Determine the (x, y) coordinate at the center of the cell enclosing the given text.  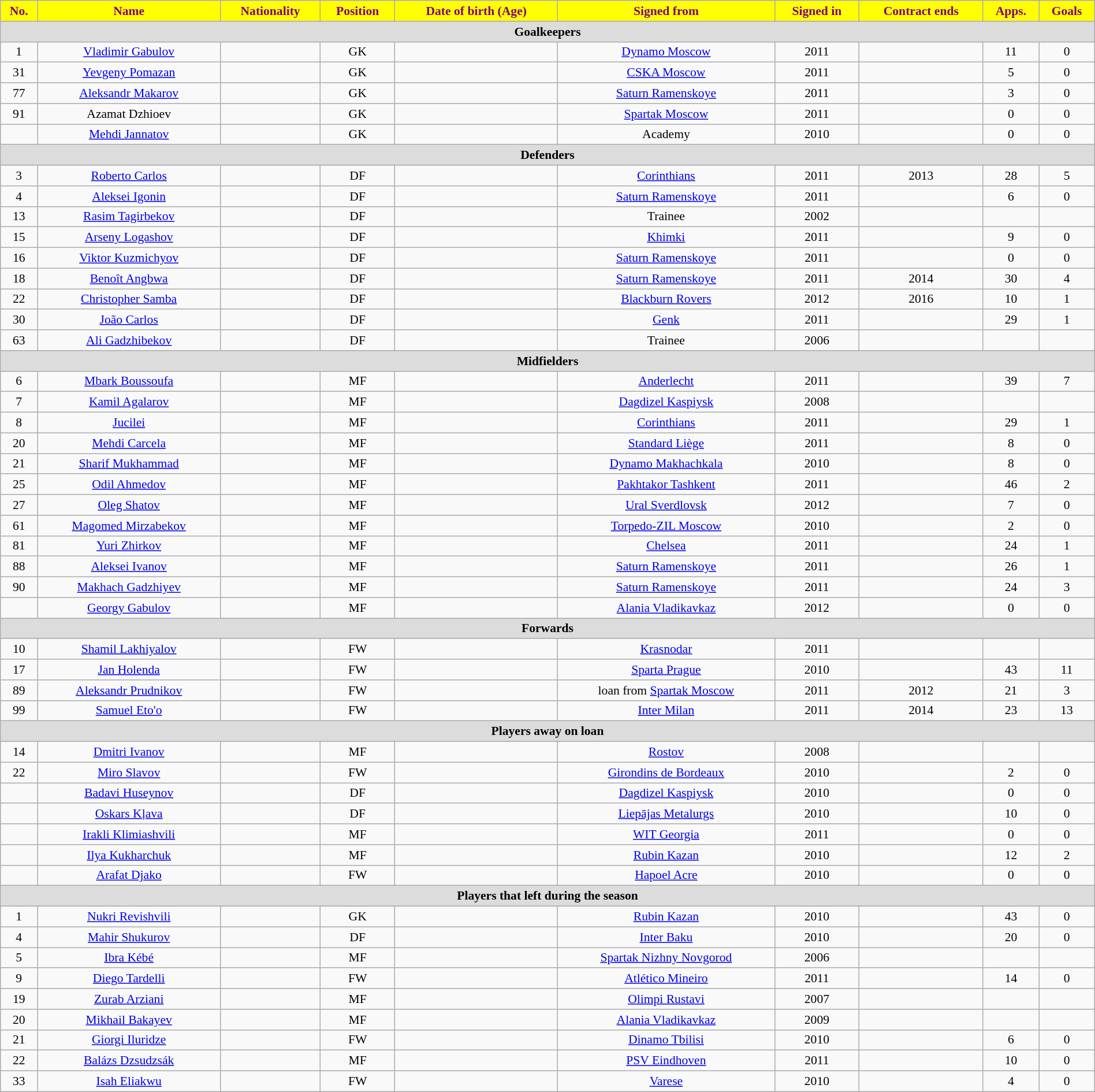
Mehdi Carcela (129, 443)
Aleksei Igonin (129, 196)
17 (19, 670)
Anderlecht (666, 381)
Sharif Mukhammad (129, 464)
Samuel Eto'o (129, 711)
Girondins de Bordeaux (666, 772)
Chelsea (666, 546)
Kamil Agalarov (129, 402)
Khimki (666, 237)
Inter Baku (666, 937)
Apps. (1011, 11)
25 (19, 485)
Goalkeepers (547, 32)
PSV Eindhoven (666, 1061)
2002 (817, 217)
Mbark Boussoufa (129, 381)
16 (19, 258)
Inter Milan (666, 711)
Academy (666, 135)
63 (19, 340)
Mehdi Jannatov (129, 135)
Standard Liège (666, 443)
Forwards (547, 629)
2013 (921, 176)
Ural Sverdlovsk (666, 505)
Players that left during the season (547, 896)
Hapoel Acre (666, 875)
Genk (666, 320)
Atlético Mineiro (666, 979)
Olimpi Rustavi (666, 999)
31 (19, 73)
Jan Holenda (129, 670)
90 (19, 588)
Spartak Nizhny Novgorod (666, 958)
Nationality (270, 11)
Mikhail Bakayev (129, 1020)
33 (19, 1082)
Vladimir Gabulov (129, 52)
28 (1011, 176)
19 (19, 999)
Azamat Dzhioev (129, 114)
Makhach Gadzhiyev (129, 588)
61 (19, 526)
Arafat Djako (129, 875)
Players away on loan (547, 731)
2016 (921, 299)
Signed in (817, 11)
Aleksei Ivanov (129, 567)
Dmitri Ivanov (129, 752)
Date of birth (Age) (476, 11)
WIT Georgia (666, 834)
Goals (1067, 11)
Signed from (666, 11)
Diego Tardelli (129, 979)
Name (129, 11)
Dynamo Moscow (666, 52)
Midfielders (547, 361)
Jucilei (129, 423)
Oleg Shatov (129, 505)
Zurab Arziani (129, 999)
Liepājas Metalurgs (666, 814)
27 (19, 505)
12 (1011, 855)
26 (1011, 567)
Magomed Mirzabekov (129, 526)
Roberto Carlos (129, 176)
Nukri Revishvili (129, 917)
Defenders (547, 155)
Giorgi Iluridze (129, 1040)
Rasim Tagirbekov (129, 217)
Shamil Lakhiyalov (129, 649)
2007 (817, 999)
Balázs Dzsudzsák (129, 1061)
Viktor Kuzmichyov (129, 258)
88 (19, 567)
Torpedo-ZIL Moscow (666, 526)
Ibra Kébé (129, 958)
Aleksandr Prudnikov (129, 690)
Ilya Kukharchuk (129, 855)
Krasnodar (666, 649)
Contract ends (921, 11)
99 (19, 711)
João Carlos (129, 320)
Dynamo Makhachkala (666, 464)
Yuri Zhirkov (129, 546)
39 (1011, 381)
Dinamo Tbilisi (666, 1040)
91 (19, 114)
Aleksandr Makarov (129, 94)
No. (19, 11)
77 (19, 94)
Yevgeny Pomazan (129, 73)
Position (358, 11)
Odil Ahmedov (129, 485)
Blackburn Rovers (666, 299)
Miro Slavov (129, 772)
Georgy Gabulov (129, 608)
89 (19, 690)
46 (1011, 485)
Sparta Prague (666, 670)
2009 (817, 1020)
18 (19, 278)
Oskars Kļava (129, 814)
Mahir Shukurov (129, 937)
Arseny Logashov (129, 237)
loan from Spartak Moscow (666, 690)
Pakhtakor Tashkent (666, 485)
Varese (666, 1082)
Rostov (666, 752)
Ali Gadzhibekov (129, 340)
23 (1011, 711)
Christopher Samba (129, 299)
Spartak Moscow (666, 114)
Irakli Klimiashvili (129, 834)
Benoît Angbwa (129, 278)
Badavi Huseynov (129, 793)
81 (19, 546)
CSKA Moscow (666, 73)
15 (19, 237)
Isah Eliakwu (129, 1082)
